For the text-containing cell, return its midpoint in [x, y] coordinate format. 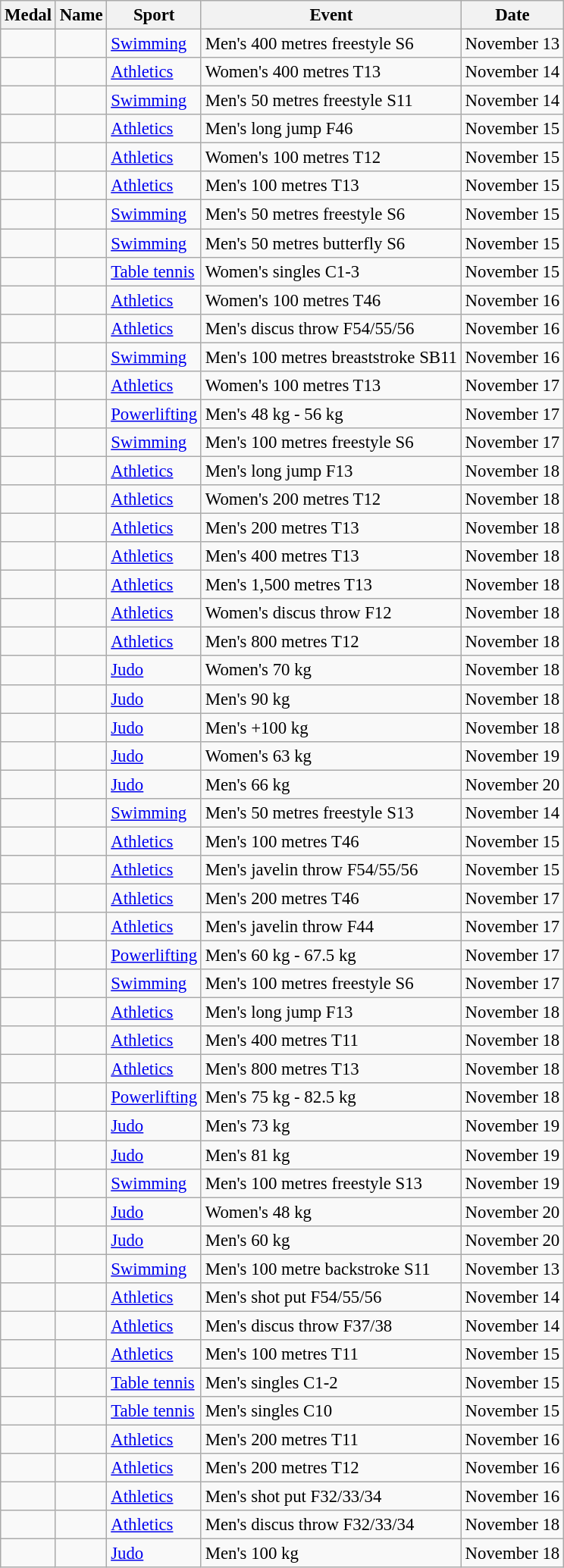
Women's 400 metres T13 [331, 72]
Men's 200 metres T13 [331, 528]
Men's 100 metres freestyle S13 [331, 1183]
Men's 200 metres T12 [331, 1468]
Women's 200 metres T12 [331, 499]
Women's 100 metres T12 [331, 158]
Men's 200 metres T11 [331, 1440]
Men's 60 kg - 67.5 kg [331, 956]
Men's discus throw F37/38 [331, 1325]
Men's +100 kg [331, 728]
Men's discus throw F54/55/56 [331, 328]
Men's 100 metres T11 [331, 1354]
Men's 200 metres T46 [331, 898]
Women's discus throw F12 [331, 613]
Men's javelin throw F54/55/56 [331, 870]
Men's 50 metres freestyle S11 [331, 101]
Men's shot put F32/33/34 [331, 1497]
Men's 48 kg - 56 kg [331, 414]
Men's shot put F54/55/56 [331, 1297]
Men's 400 metres freestyle S6 [331, 44]
Men's 50 metres butterfly S6 [331, 243]
Men's long jump F46 [331, 129]
Women's 48 kg [331, 1212]
Men's 400 metres T11 [331, 1041]
Men's 100 metres T46 [331, 841]
Men's 100 kg [331, 1554]
Men's 800 metres T12 [331, 642]
Sport [154, 15]
Men's javelin throw F44 [331, 927]
Men's singles C1-2 [331, 1382]
Men's 800 metres T13 [331, 1069]
Men's 60 kg [331, 1240]
Women's singles C1-3 [331, 271]
Men's 50 metres freestyle S13 [331, 813]
Men's 100 metre backstroke S11 [331, 1269]
Women's 100 metres T13 [331, 386]
Men's 1,500 metres T13 [331, 585]
Women's 70 kg [331, 671]
Date [512, 15]
Women's 100 metres T46 [331, 300]
Men's 75 kg - 82.5 kg [331, 1098]
Men's discus throw F32/33/34 [331, 1525]
Men's 100 metres T13 [331, 186]
Men's 400 metres T13 [331, 556]
Event [331, 15]
Men's 100 metres breaststroke SB11 [331, 357]
Men's 90 kg [331, 699]
Women's 63 kg [331, 756]
Medal [29, 15]
Men's singles C10 [331, 1411]
Name [81, 15]
Men's 81 kg [331, 1155]
Men's 66 kg [331, 784]
Men's 73 kg [331, 1126]
Men's 50 metres freestyle S6 [331, 214]
